Identify which cell holds the provided text, then report its [x, y] central coordinate. 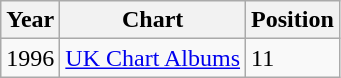
Chart [153, 20]
1996 [30, 58]
UK Chart Albums [153, 58]
Year [30, 20]
Position [293, 20]
11 [293, 58]
